Return (X, Y) of the center of cell containing provided text 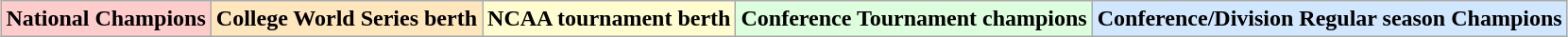
National Champions (106, 19)
NCAA tournament berth (609, 19)
Conference Tournament champions (914, 19)
Conference/Division Regular season Champions (1330, 19)
College World Series berth (346, 19)
